Pinpoint the cell where the given text exists, returning its [x, y] midpoint coordinate. 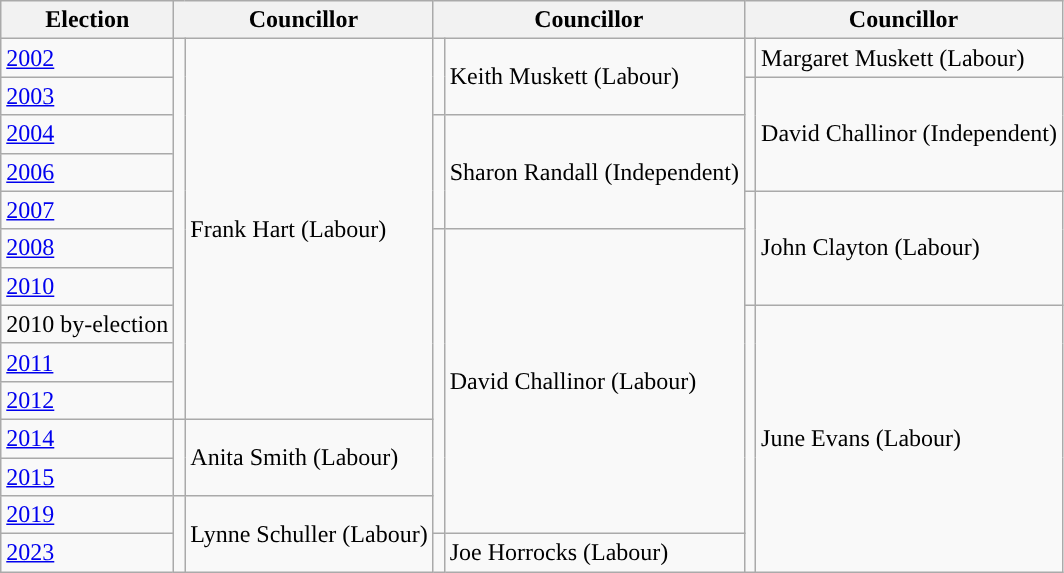
Margaret Muskett (Labour) [910, 58]
2012 [88, 400]
June Evans (Labour) [910, 438]
2011 [88, 362]
2014 [88, 438]
2010 [88, 286]
2019 [88, 515]
Election [88, 20]
2006 [88, 172]
Frank Hart (Labour) [309, 230]
2004 [88, 134]
Anita Smith (Labour) [309, 457]
2002 [88, 58]
Keith Muskett (Labour) [594, 77]
2015 [88, 477]
2007 [88, 210]
2010 by-election [88, 324]
2008 [88, 248]
Lynne Schuller (Labour) [309, 534]
2003 [88, 96]
David Challinor (Independent) [910, 134]
2023 [88, 553]
Sharon Randall (Independent) [594, 172]
Joe Horrocks (Labour) [594, 553]
John Clayton (Labour) [910, 248]
David Challinor (Labour) [594, 381]
